Return the [x, y] coordinate for the center point of the cell that contains the specified text.  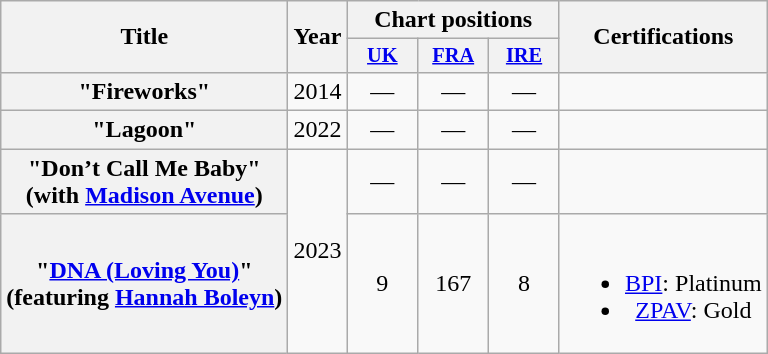
9 [382, 284]
Title [144, 37]
Certifications [663, 37]
"DNA (Loving You)" (featuring Hannah Boleyn) [144, 284]
8 [524, 284]
IRE [524, 56]
"Don’t Call Me Baby" (with Madison Avenue) [144, 182]
167 [454, 284]
FRA [454, 56]
2023 [318, 252]
2022 [318, 130]
"Lagoon" [144, 130]
"Fireworks" [144, 91]
BPI: PlatinumZPAV: Gold [663, 284]
2014 [318, 91]
Chart positions [454, 20]
Year [318, 37]
UK [382, 56]
